Find where the given text appears and provide that cell's center as (X, Y) coordinate. 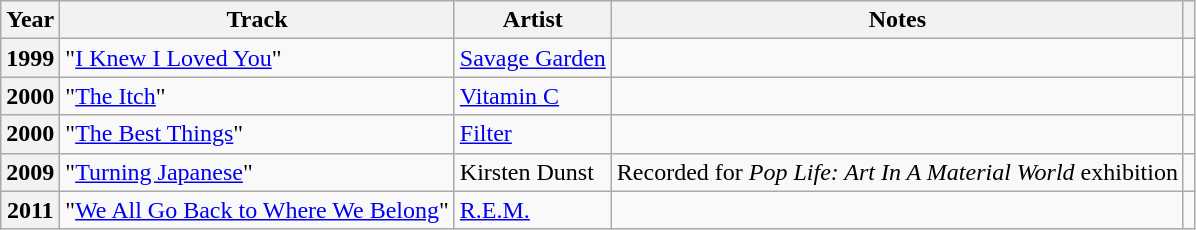
"The Best Things" (257, 134)
"We All Go Back to Where We Belong" (257, 210)
"Turning Japanese" (257, 172)
"The Itch" (257, 96)
1999 (30, 58)
2011 (30, 210)
Filter (532, 134)
Recorded for Pop Life: Art In A Material World exhibition (897, 172)
R.E.M. (532, 210)
Track (257, 20)
Vitamin C (532, 96)
2009 (30, 172)
Savage Garden (532, 58)
"I Knew I Loved You" (257, 58)
Notes (897, 20)
Year (30, 20)
Artist (532, 20)
Kirsten Dunst (532, 172)
